From the cell containing the given text, extract its center point as (x, y) coordinate. 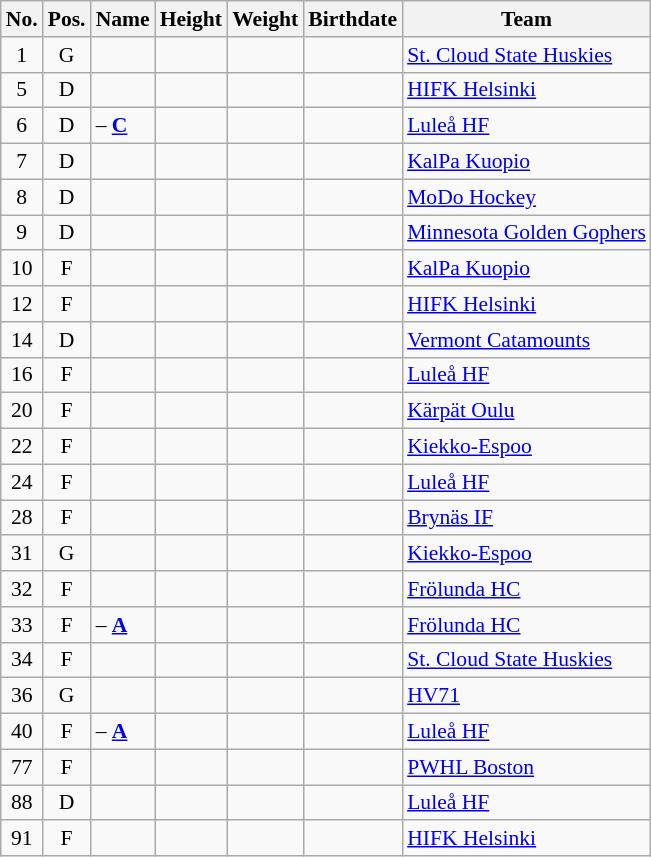
1 (22, 55)
Kärpät Oulu (526, 411)
10 (22, 269)
Brynäs IF (526, 518)
Vermont Catamounts (526, 340)
36 (22, 696)
28 (22, 518)
5 (22, 90)
6 (22, 126)
Pos. (67, 19)
Team (526, 19)
24 (22, 482)
7 (22, 162)
91 (22, 839)
16 (22, 375)
8 (22, 197)
9 (22, 233)
PWHL Boston (526, 767)
– C (123, 126)
88 (22, 803)
Name (123, 19)
20 (22, 411)
31 (22, 554)
Weight (265, 19)
12 (22, 304)
32 (22, 589)
MoDo Hockey (526, 197)
40 (22, 732)
Minnesota Golden Gophers (526, 233)
HV71 (526, 696)
Birthdate (352, 19)
77 (22, 767)
33 (22, 625)
No. (22, 19)
34 (22, 660)
22 (22, 447)
Height (191, 19)
14 (22, 340)
